For the text-containing cell, return its midpoint in [X, Y] coordinate format. 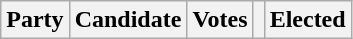
Elected [308, 20]
Votes [220, 20]
Candidate [128, 20]
Party [35, 20]
